Return (x, y) of the center of cell containing provided text 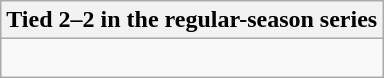
Tied 2–2 in the regular-season series (192, 20)
